From the cell containing the given text, extract its center point as [X, Y] coordinate. 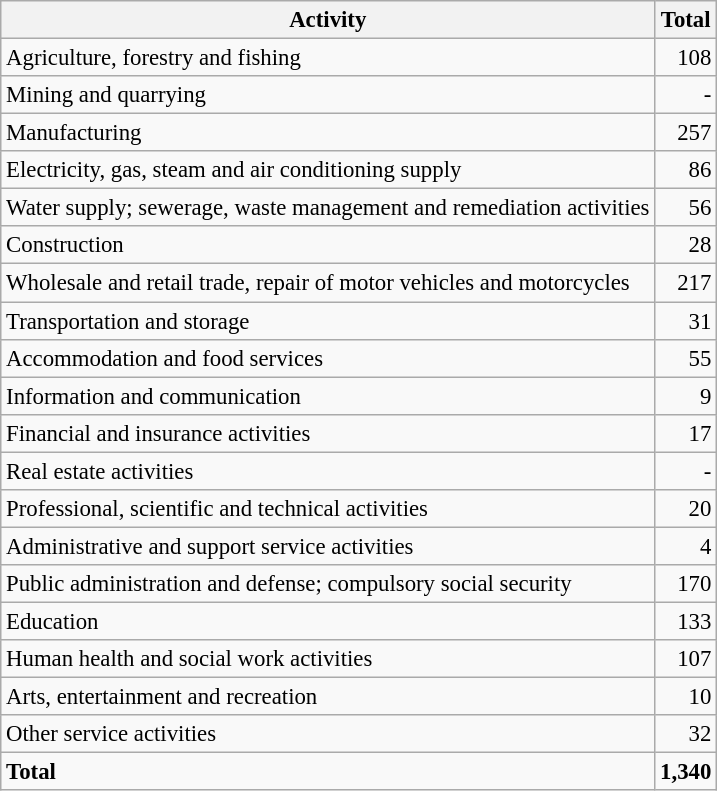
170 [686, 584]
Mining and quarrying [328, 95]
257 [686, 133]
Activity [328, 20]
Arts, entertainment and recreation [328, 697]
86 [686, 170]
55 [686, 358]
Manufacturing [328, 133]
20 [686, 509]
Agriculture, forestry and fishing [328, 58]
108 [686, 58]
4 [686, 546]
10 [686, 697]
Accommodation and food services [328, 358]
Administrative and support service activities [328, 546]
Construction [328, 245]
32 [686, 734]
107 [686, 659]
31 [686, 321]
Other service activities [328, 734]
Professional, scientific and technical activities [328, 509]
Electricity, gas, steam and air conditioning supply [328, 170]
133 [686, 621]
17 [686, 433]
Wholesale and retail trade, repair of motor vehicles and motorcycles [328, 283]
Information and communication [328, 396]
1,340 [686, 772]
Real estate activities [328, 471]
Water supply; sewerage, waste management and remediation activities [328, 208]
Human health and social work activities [328, 659]
Financial and insurance activities [328, 433]
Public administration and defense; compulsory social security [328, 584]
Transportation and storage [328, 321]
56 [686, 208]
217 [686, 283]
28 [686, 245]
9 [686, 396]
Education [328, 621]
